Determine the (x, y) coordinate at the center of the cell enclosing the given text.  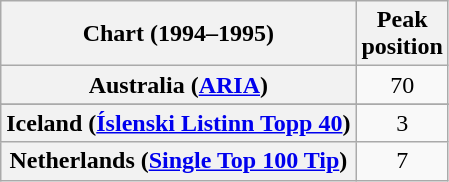
Peakposition (402, 34)
Chart (1994–1995) (178, 34)
Australia (ARIA) (178, 85)
Netherlands (Single Top 100 Tip) (178, 161)
70 (402, 85)
3 (402, 123)
Iceland (Íslenski Listinn Topp 40) (178, 123)
7 (402, 161)
